Return the (x, y) coordinate for the center point of the cell that contains the specified text.  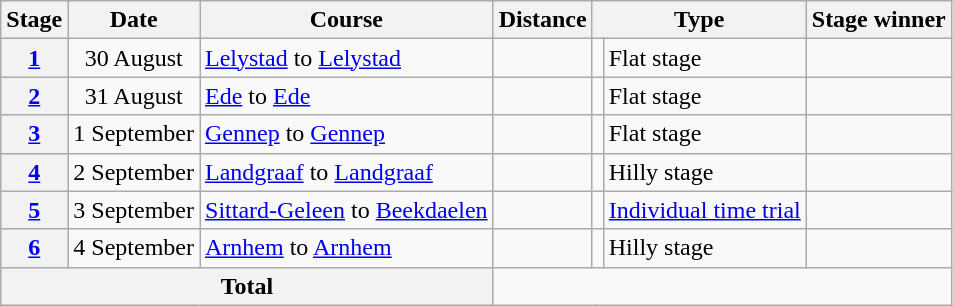
Date (134, 20)
2 September (134, 172)
6 (34, 248)
Arnhem to Arnhem (347, 248)
Distance (542, 20)
31 August (134, 96)
Course (347, 20)
1 (34, 58)
30 August (134, 58)
Total (247, 286)
Stage (34, 20)
Lelystad to Lelystad (347, 58)
4 (34, 172)
1 September (134, 134)
3 September (134, 210)
Type (699, 20)
Gennep to Gennep (347, 134)
5 (34, 210)
4 September (134, 248)
Individual time trial (704, 210)
Landgraaf to Landgraaf (347, 172)
Stage winner (878, 20)
Sittard-Geleen to Beekdaelen (347, 210)
Ede to Ede (347, 96)
2 (34, 96)
3 (34, 134)
